Locate the cell with the specified text and output its (x, y) center coordinate. 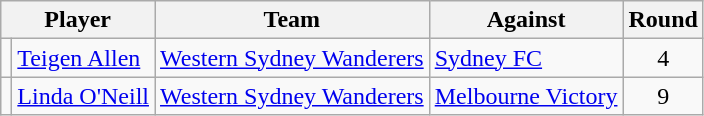
Team (292, 20)
Player (78, 20)
Sydney FC (526, 58)
Linda O'Neill (84, 96)
Teigen Allen (84, 58)
4 (663, 58)
Melbourne Victory (526, 96)
Against (526, 20)
Round (663, 20)
9 (663, 96)
